Return (X, Y) of the center of cell containing provided text 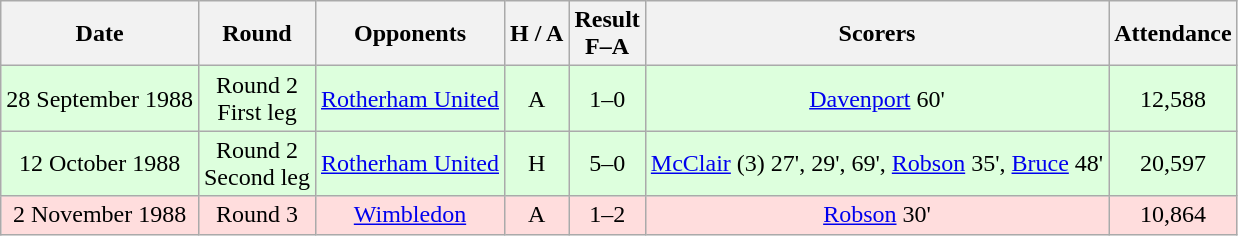
Opponents (410, 34)
1–2 (607, 215)
Date (100, 34)
H / A (537, 34)
Round 2First leg (256, 98)
Round 3 (256, 215)
12 October 1988 (100, 164)
Wimbledon (410, 215)
5–0 (607, 164)
Round 2Second leg (256, 164)
10,864 (1173, 215)
Robson 30' (876, 215)
1–0 (607, 98)
Davenport 60' (876, 98)
Round (256, 34)
H (537, 164)
Scorers (876, 34)
20,597 (1173, 164)
12,588 (1173, 98)
McClair (3) 27', 29', 69', Robson 35', Bruce 48' (876, 164)
28 September 1988 (100, 98)
ResultF–A (607, 34)
Attendance (1173, 34)
2 November 1988 (100, 215)
